Return (X, Y) of the center of cell containing provided text 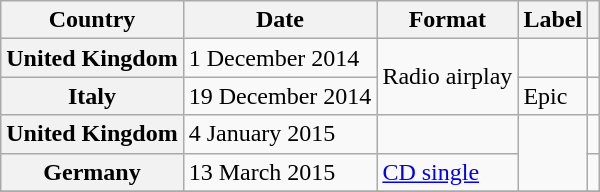
19 December 2014 (280, 96)
13 March 2015 (280, 172)
Epic (553, 96)
Country (92, 20)
CD single (448, 172)
Date (280, 20)
Germany (92, 172)
Label (553, 20)
Radio airplay (448, 77)
1 December 2014 (280, 58)
4 January 2015 (280, 134)
Italy (92, 96)
Format (448, 20)
